Pinpoint the cell where the given text exists, returning its [X, Y] midpoint coordinate. 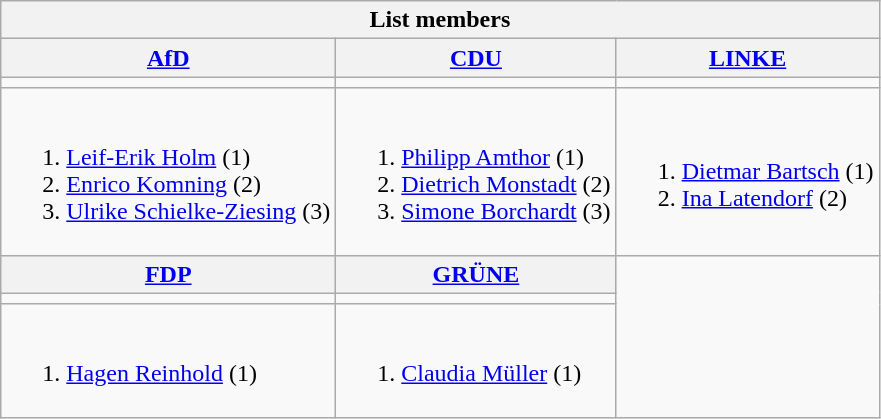
Philipp Amthor (1)Dietrich Monstadt (2)Simone Borchardt (3) [476, 172]
Claudia Müller (1) [476, 360]
AfD [168, 58]
CDU [476, 58]
Hagen Reinhold (1) [168, 360]
Leif-Erik Holm (1)Enrico Komning (2)Ulrike Schielke-Ziesing (3) [168, 172]
FDP [168, 274]
GRÜNE [476, 274]
Dietmar Bartsch (1)Ina Latendorf (2) [748, 172]
List members [440, 20]
LINKE [748, 58]
